Pinpoint the cell where the given text exists, returning its (X, Y) midpoint coordinate. 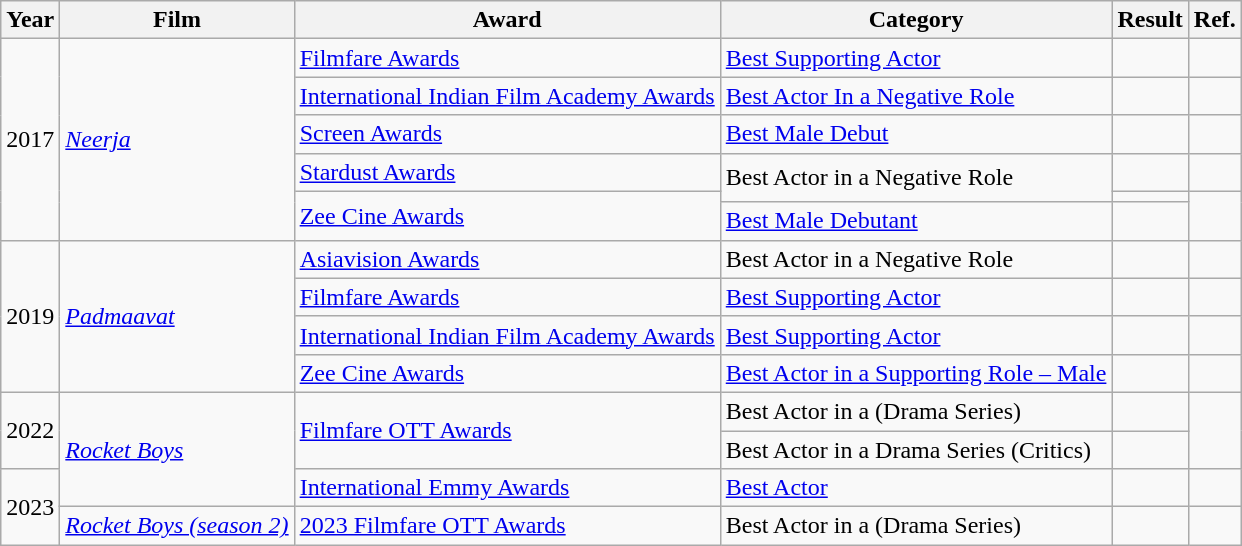
Asiavision Awards (507, 259)
Category (916, 20)
Filmfare OTT Awards (507, 430)
2017 (30, 140)
Ref. (1214, 20)
2023 Filmfare OTT Awards (507, 526)
Stardust Awards (507, 172)
Year (30, 20)
Best Actor in a Supporting Role – Male (916, 373)
Padmaavat (177, 316)
2019 (30, 316)
Result (1150, 20)
Best Male Debut (916, 134)
Best Actor in a Drama Series (Critics) (916, 449)
Screen Awards (507, 134)
2023 (30, 507)
Award (507, 20)
Film (177, 20)
2022 (30, 430)
Neerja (177, 140)
International Emmy Awards (507, 488)
Rocket Boys (177, 449)
Rocket Boys (season 2) (177, 526)
Best Actor In a Negative Role (916, 96)
Best Male Debutant (916, 221)
Best Actor (916, 488)
